For the text-containing cell, return its midpoint in (X, Y) coordinate format. 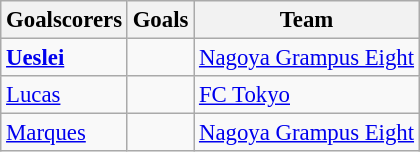
Goals (160, 20)
Team (307, 20)
Goalscorers (64, 20)
Ueslei (64, 58)
Lucas (64, 95)
Marques (64, 133)
FC Tokyo (307, 95)
